From the cell containing the given text, extract its center point as [x, y] coordinate. 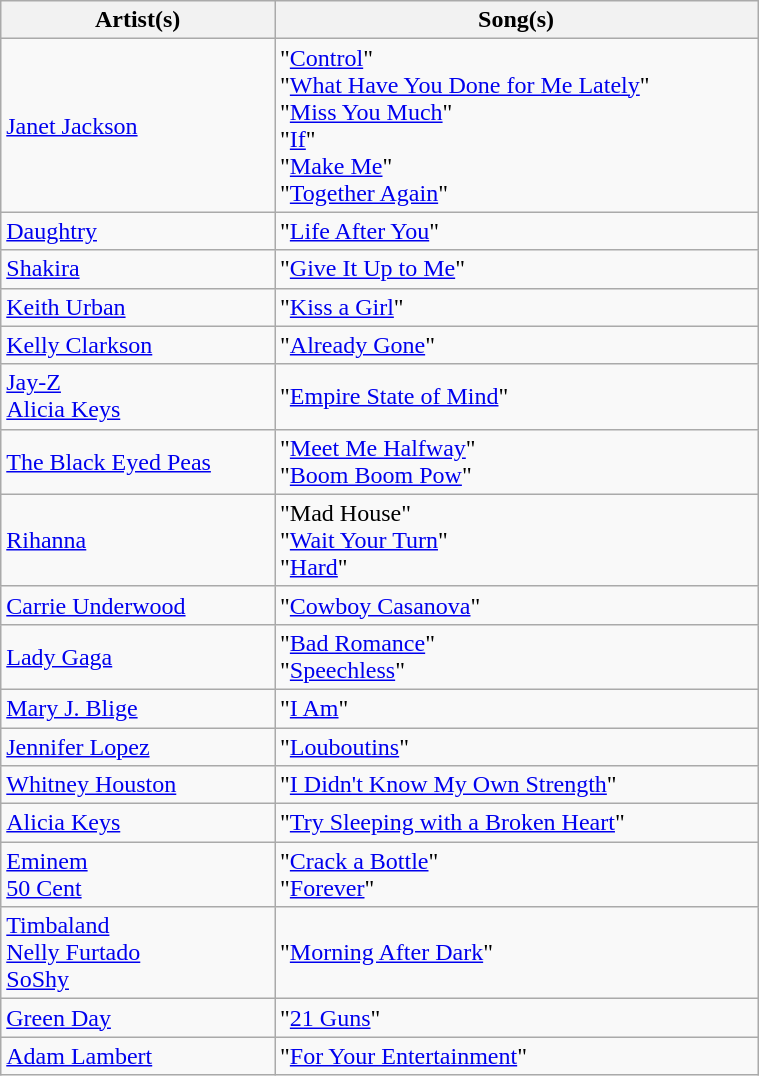
Whitney Houston [138, 785]
Artist(s) [138, 20]
Song(s) [516, 20]
TimbalandNelly FurtadoSoShy [138, 953]
Alicia Keys [138, 823]
"Life After You" [516, 231]
Carrie Underwood [138, 605]
Janet Jackson [138, 126]
"For Your Entertainment" [516, 1056]
Eminem50 Cent [138, 874]
Green Day [138, 1018]
"Already Gone" [516, 345]
Shakira [138, 269]
"Crack a Bottle""Forever" [516, 874]
Jay-ZAlicia Keys [138, 396]
"I Didn't Know My Own Strength" [516, 785]
"Control""What Have You Done for Me Lately""Miss You Much""If""Make Me""Together Again" [516, 126]
"21 Guns" [516, 1018]
"Try Sleeping with a Broken Heart" [516, 823]
Adam Lambert [138, 1056]
"Kiss a Girl" [516, 307]
Daughtry [138, 231]
"Bad Romance""Speechless" [516, 656]
"I Am" [516, 708]
"Louboutins" [516, 747]
Lady Gaga [138, 656]
Rihanna [138, 540]
"Mad House""Wait Your Turn""Hard" [516, 540]
The Black Eyed Peas [138, 462]
"Empire State of Mind" [516, 396]
"Meet Me Halfway""Boom Boom Pow" [516, 462]
"Morning After Dark" [516, 953]
Kelly Clarkson [138, 345]
Keith Urban [138, 307]
"Cowboy Casanova" [516, 605]
"Give It Up to Me" [516, 269]
Jennifer Lopez [138, 747]
Mary J. Blige [138, 708]
